Output the (X, Y) coordinate of the center of the cell containing the given text.  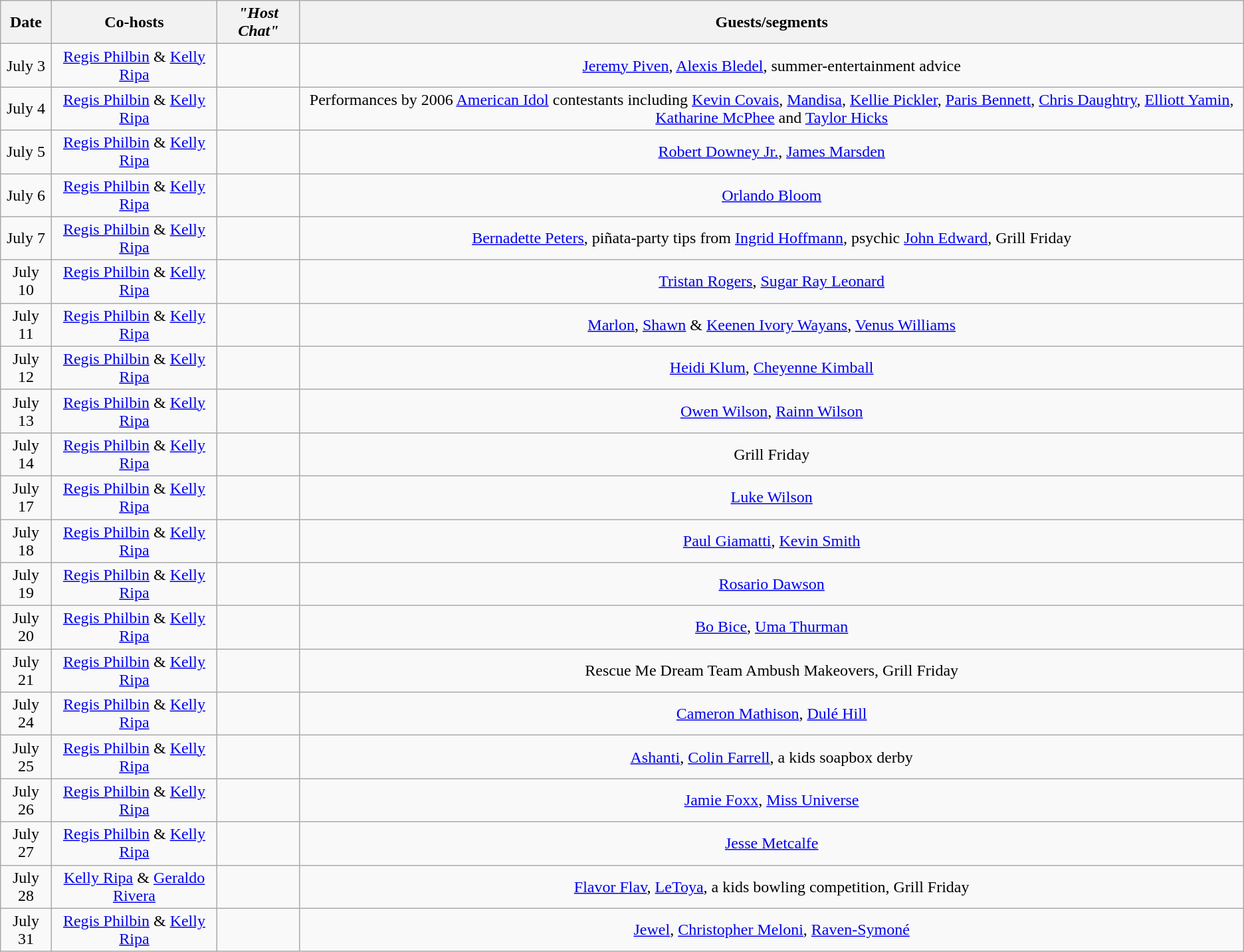
July 18 (26, 541)
July 11 (26, 324)
Guests/segments (772, 23)
Jewel, Christopher Meloni, Raven-Symoné (772, 930)
"Host Chat" (259, 23)
July 10 (26, 282)
Heidi Klum, Cheyenne Kimball (772, 368)
July 4 (26, 109)
Owen Wilson, Rainn Wilson (772, 411)
Marlon, Shawn & Keenen Ivory Wayans, Venus Williams (772, 324)
Cameron Mathison, Dulé Hill (772, 714)
July 7 (26, 238)
July 12 (26, 368)
Bernadette Peters, piñata-party tips from Ingrid Hoffmann, psychic John Edward, Grill Friday (772, 238)
July 20 (26, 627)
Tristan Rogers, Sugar Ray Leonard (772, 282)
July 3 (26, 65)
Rescue Me Dream Team Ambush Makeovers, Grill Friday (772, 671)
July 19 (26, 585)
Orlando Bloom (772, 195)
July 31 (26, 930)
July 25 (26, 757)
Kelly Ripa & Geraldo Rivera (134, 886)
Jesse Metcalfe (772, 844)
Grill Friday (772, 454)
July 6 (26, 195)
July 17 (26, 497)
July 26 (26, 800)
Date (26, 23)
Ashanti, Colin Farrell, a kids soapbox derby (772, 757)
July 21 (26, 671)
Luke Wilson (772, 497)
July 27 (26, 844)
Jamie Foxx, Miss Universe (772, 800)
July 13 (26, 411)
Co-hosts (134, 23)
Flavor Flav, LeToya, a kids bowling competition, Grill Friday (772, 886)
July 14 (26, 454)
July 5 (26, 151)
Paul Giamatti, Kevin Smith (772, 541)
Rosario Dawson (772, 585)
Robert Downey Jr., James Marsden (772, 151)
Jeremy Piven, Alexis Bledel, summer-entertainment advice (772, 65)
July 28 (26, 886)
Bo Bice, Uma Thurman (772, 627)
July 24 (26, 714)
